For the text-containing cell, return its midpoint in [x, y] coordinate format. 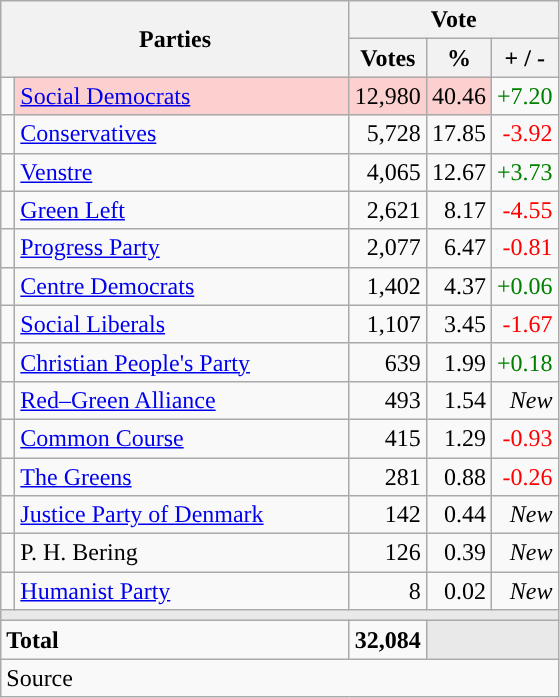
The Greens [182, 477]
-0.93 [524, 438]
3.45 [458, 324]
0.88 [458, 477]
Conservatives [182, 134]
+7.20 [524, 96]
8.17 [458, 210]
32,084 [388, 640]
Red–Green Alliance [182, 400]
-0.26 [524, 477]
Justice Party of Denmark [182, 515]
+3.73 [524, 172]
2,621 [388, 210]
0.02 [458, 591]
1.99 [458, 362]
Common Course [182, 438]
4.37 [458, 286]
-1.67 [524, 324]
12.67 [458, 172]
Social Liberals [182, 324]
17.85 [458, 134]
+0.06 [524, 286]
40.46 [458, 96]
6.47 [458, 248]
Christian People's Party [182, 362]
Progress Party [182, 248]
639 [388, 362]
Green Left [182, 210]
0.39 [458, 553]
+0.18 [524, 362]
Total [176, 640]
Vote [454, 20]
493 [388, 400]
% [458, 58]
Social Democrats [182, 96]
281 [388, 477]
8 [388, 591]
0.44 [458, 515]
+ / - [524, 58]
415 [388, 438]
12,980 [388, 96]
Venstre [182, 172]
1,107 [388, 324]
1.54 [458, 400]
126 [388, 553]
-3.92 [524, 134]
-4.55 [524, 210]
P. H. Bering [182, 553]
1,402 [388, 286]
Votes [388, 58]
5,728 [388, 134]
-0.81 [524, 248]
2,077 [388, 248]
Parties [176, 39]
Humanist Party [182, 591]
1.29 [458, 438]
Source [280, 678]
Centre Democrats [182, 286]
4,065 [388, 172]
142 [388, 515]
